From the cell containing the given text, extract its center point as (x, y) coordinate. 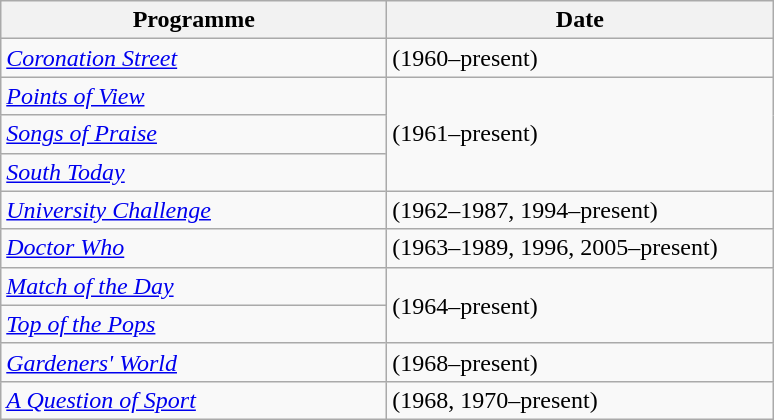
Coronation Street (194, 58)
University Challenge (194, 210)
A Question of Sport (194, 400)
Doctor Who (194, 248)
(1962–1987, 1994–present) (580, 210)
(1964–present) (580, 305)
(1963–1989, 1996, 2005–present) (580, 248)
Match of the Day (194, 286)
South Today (194, 172)
(1960–present) (580, 58)
Gardeners' World (194, 362)
Points of View (194, 96)
Songs of Praise (194, 134)
(1968, 1970–present) (580, 400)
Programme (194, 20)
Date (580, 20)
(1961–present) (580, 134)
(1968–present) (580, 362)
Top of the Pops (194, 324)
